Identify which cell holds the provided text, then report its (X, Y) central coordinate. 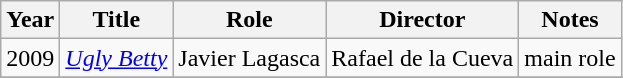
Year (30, 20)
Title (116, 20)
Ugly Betty (116, 58)
Rafael de la Cueva (422, 58)
Javier Lagasca (250, 58)
main role (570, 58)
Notes (570, 20)
Director (422, 20)
Role (250, 20)
2009 (30, 58)
